Pinpoint the cell where the given text exists, returning its (x, y) midpoint coordinate. 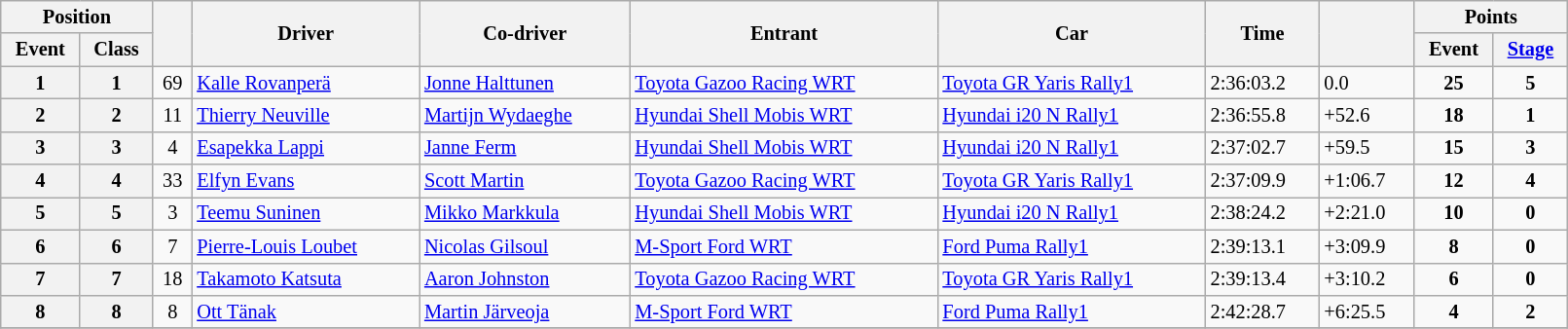
Car (1073, 33)
Martin Järveoja (525, 311)
10 (1454, 213)
Nicolas Gilsoul (525, 246)
11 (172, 115)
Stage (1530, 50)
+1:06.7 (1367, 181)
2:36:55.8 (1263, 115)
2:37:02.7 (1263, 148)
2:37:09.9 (1263, 181)
Scott Martin (525, 181)
+6:25.5 (1367, 311)
2:39:13.4 (1263, 279)
Aaron Johnston (525, 279)
Driver (306, 33)
Time (1263, 33)
33 (172, 181)
Esapekka Lappi (306, 148)
Elfyn Evans (306, 181)
Janne Ferm (525, 148)
Kalle Rovanperä (306, 83)
+3:09.9 (1367, 246)
Class (117, 50)
15 (1454, 148)
Jonne Halttunen (525, 83)
Martijn Wydaeghe (525, 115)
0.0 (1367, 83)
Teemu Suninen (306, 213)
Pierre-Louis Loubet (306, 246)
25 (1454, 83)
2:39:13.1 (1263, 246)
2:38:24.2 (1263, 213)
+2:21.0 (1367, 213)
+59.5 (1367, 148)
2:36:03.2 (1263, 83)
12 (1454, 181)
Points (1491, 17)
69 (172, 83)
2:42:28.7 (1263, 311)
Position (77, 17)
Mikko Markkula (525, 213)
Takamoto Katsuta (306, 279)
Co-driver (525, 33)
+3:10.2 (1367, 279)
Thierry Neuville (306, 115)
+52.6 (1367, 115)
Ott Tänak (306, 311)
Entrant (784, 33)
